Return [x, y] of the center of cell containing provided text 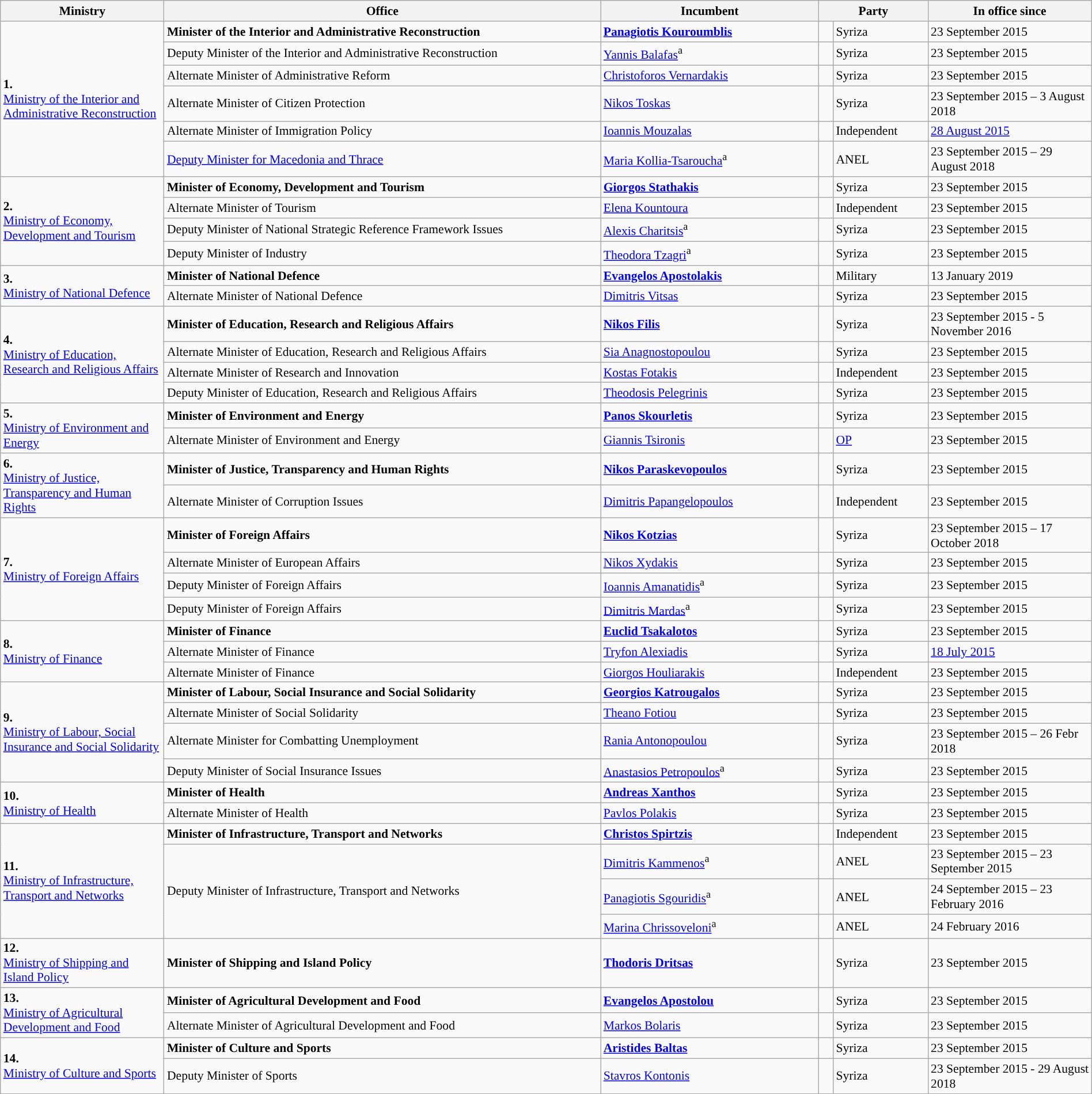
23 September 2015 – 29 August 2018 [1010, 159]
Christos Spirtzis [710, 834]
Minister of Labour, Social Insurance and Social Solidarity [382, 693]
Georgios Katrougalos [710, 693]
Alternate Minister of Research and Innovation [382, 373]
Deputy Minister of Social Insurance Issues [382, 770]
Anastasios Petropoulosa [710, 770]
23 September 2015 – 3 August 2018 [1010, 104]
Dimitris Papangelopoulos [710, 502]
Dimitris Mardasa [710, 609]
Christoforos Vernardakis [710, 76]
Markos Bolaris [710, 1025]
7.Ministry of Foreign Affairs [82, 569]
Alternate Minister of Environment and Energy [382, 441]
Minister of Economy, Development and Tourism [382, 187]
Nikos Filis [710, 324]
Deputy Minister of Industry [382, 253]
Yannis Balafasa [710, 53]
Panos Skourletis [710, 416]
Deputy Minister of the Interior and Administrative Reconstruction [382, 53]
Office [382, 11]
Deputy Minister of National Strategic Reference Framework Issues [382, 229]
Giannis Tsironis [710, 441]
Alternate Minister of Social Solidarity [382, 713]
23 September 2015 – 23 September 2015 [1010, 861]
24 February 2016 [1010, 926]
Minister of Justice, Transparency and Human Rights [382, 469]
Military [880, 276]
18 July 2015 [1010, 652]
Thodoris Dritsas [710, 964]
Minister of Culture and Sports [382, 1049]
3.Ministry of National Defence [82, 286]
Ioannis Mouzalas [710, 131]
Andreas Xanthos [710, 793]
11.Ministry of Infrastructure, Transport and Networks [82, 881]
Stavros Kontonis [710, 1076]
Nikos Toskas [710, 104]
Theano Fotiou [710, 713]
28 August 2015 [1010, 131]
2.Ministry of Economy, Development and Tourism [82, 221]
1.Ministry of the Interior and Administrative Reconstruction [82, 99]
Minister of the Interior and Administrative Reconstruction [382, 32]
14.Ministry of Culture and Sports [82, 1066]
23 September 2015 – 17 October 2018 [1010, 535]
13.Ministry of Agricultural Development and Food [82, 1013]
Rania Antonopoulou [710, 742]
Maria Kollia-Tsarouchaa [710, 159]
Evangelos Apostolakis [710, 276]
Ministry [82, 11]
Deputy Minister of Infrastructure, Transport and Networks [382, 891]
Aristides Baltas [710, 1049]
Nikos Kotzias [710, 535]
Marina Chrissovelonia [710, 926]
12.Ministry of Shipping and Island Policy [82, 964]
24 September 2015 – 23 February 2016 [1010, 897]
4.Ministry of Education, Research and Religious Affairs [82, 355]
Alexis Charitsisa [710, 229]
Minister of Infrastructure, Transport and Networks [382, 834]
Deputy Minister of Education, Research and Religious Affairs [382, 393]
23 September 2015 - 29 August 2018 [1010, 1076]
Panagiotis Sgouridisa [710, 897]
Nikos Paraskevopoulos [710, 469]
Elena Kountoura [710, 208]
Alternate Minister of Health [382, 814]
Minister of Environment and Energy [382, 416]
Dimitris Kammenosa [710, 861]
Deputy Minister of Sports [382, 1076]
Alternate Minister of Administrative Reform [382, 76]
Minister of Agricultural Development and Food [382, 1001]
Alternate Minister of National Defence [382, 297]
Tryfon Alexiadis [710, 652]
Minister of Health [382, 793]
Alternate Minister of Agricultural Development and Food [382, 1025]
Panagiotis Kouroumblis [710, 32]
Giorgos Houliarakis [710, 673]
8.Ministry of Finance [82, 652]
Alternate Minister of Tourism [382, 208]
Incumbent [710, 11]
Minister of Education, Research and Religious Affairs [382, 324]
Kostas Fotakis [710, 373]
Minister of Foreign Affairs [382, 535]
Minister of Finance [382, 631]
Alternate Minister of Corruption Issues [382, 502]
OP [880, 441]
Evangelos Apostolou [710, 1001]
23 September 2015 – 26 Febr 2018 [1010, 742]
Alternate Minister of Immigration Policy [382, 131]
Minister of Shipping and Island Policy [382, 964]
13 January 2019 [1010, 276]
Deputy Minister for Macedonia and Thrace [382, 159]
9.Ministry of Labour, Social Insurance and Social Solidarity [82, 732]
Sia Anagnostopoulou [710, 352]
Alternate Minister of Education, Research and Religious Affairs [382, 352]
5.Ministry of Environment and Energy [82, 428]
Alternate Minister for Combatting Unemployment [382, 742]
Pavlos Polakis [710, 814]
Alternate Minister of European Affairs [382, 563]
10.Ministry of Health [82, 803]
Dimitris Vitsas [710, 297]
Alternate Minister of Citizen Protection [382, 104]
In office since [1010, 11]
Euclid Tsakalotos [710, 631]
6.Ministry of Justice, Transparency and Human Rights [82, 485]
Giorgos Stathakis [710, 187]
Nikos Xydakis [710, 563]
Party [873, 11]
23 September 2015 - 5 November 2016 [1010, 324]
Ioannis Amanatidisa [710, 585]
Minister of National Defence [382, 276]
Theodosis Pelegrinis [710, 393]
Theodora Tzagria [710, 253]
